For the text-containing cell, return its midpoint in [X, Y] coordinate format. 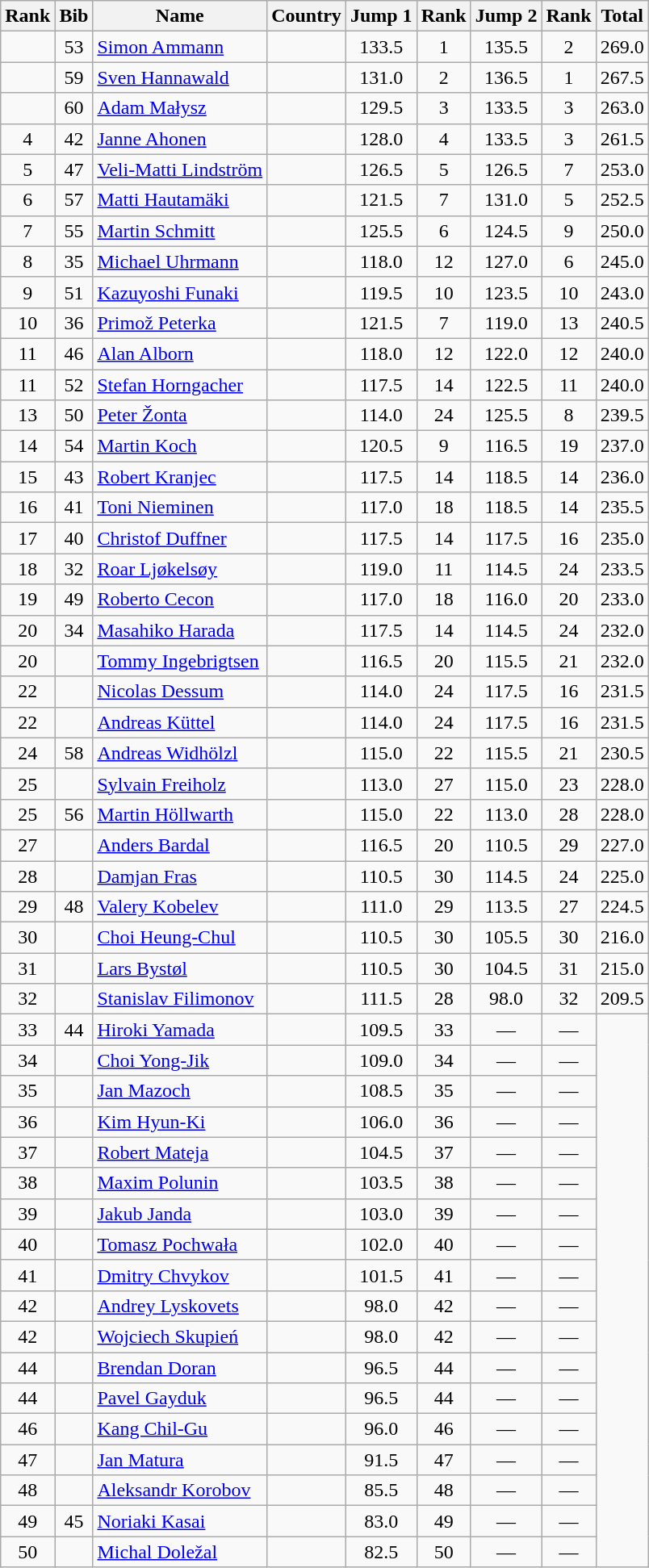
58 [74, 753]
Damjan Fras [180, 876]
Stefan Horngacher [180, 385]
Jan Mazoch [180, 1091]
Roberto Cecon [180, 600]
Kazuyoshi Funaki [180, 292]
233.5 [622, 569]
111.5 [381, 999]
237.0 [622, 446]
224.5 [622, 907]
Tommy Ingebrigtsen [180, 661]
96.0 [381, 1429]
Sylvain Freiholz [180, 784]
54 [74, 446]
135.5 [506, 47]
Choi Yong-Jik [180, 1060]
91.5 [381, 1460]
111.0 [381, 907]
Primož Peterka [180, 323]
Masahiko Harada [180, 630]
236.0 [622, 477]
Michal Doležal [180, 1552]
Aleksandr Korobov [180, 1491]
127.0 [506, 261]
122.0 [506, 353]
116.0 [506, 600]
101.5 [381, 1275]
209.5 [622, 999]
51 [74, 292]
Andreas Widhölzl [180, 753]
235.5 [622, 508]
105.5 [506, 938]
Brendan Doran [180, 1368]
Kim Hyun-Ki [180, 1122]
103.5 [381, 1183]
243.0 [622, 292]
53 [74, 47]
Martin Koch [180, 446]
Jump 1 [381, 16]
Dmitry Chvykov [180, 1275]
Alan Alborn [180, 353]
Jump 2 [506, 16]
Hiroki Yamada [180, 1030]
263.0 [622, 108]
57 [74, 200]
Janne Ahonen [180, 139]
52 [74, 385]
Maxim Polunin [180, 1183]
Peter Žonta [180, 416]
Stanislav Filimonov [180, 999]
113.5 [506, 907]
Matti Hautamäki [180, 200]
82.5 [381, 1552]
252.5 [622, 200]
Michael Uhrmann [180, 261]
43 [74, 477]
215.0 [622, 968]
106.0 [381, 1122]
124.5 [506, 231]
230.5 [622, 753]
261.5 [622, 139]
239.5 [622, 416]
Martin Höllwarth [180, 814]
108.5 [381, 1091]
227.0 [622, 845]
Lars Bystøl [180, 968]
119.5 [381, 292]
225.0 [622, 876]
Noriaki Kasai [180, 1521]
Wojciech Skupień [180, 1336]
Bib [74, 16]
235.0 [622, 538]
23 [568, 784]
102.0 [381, 1244]
59 [74, 77]
Nicolas Dessum [180, 692]
Andreas Küttel [180, 722]
Jakub Janda [180, 1214]
250.0 [622, 231]
216.0 [622, 938]
Roar Ljøkelsøy [180, 569]
233.0 [622, 600]
Kang Chil-Gu [180, 1429]
83.0 [381, 1521]
Robert Kranjec [180, 477]
Adam Małysz [180, 108]
Jan Matura [180, 1460]
269.0 [622, 47]
Toni Nieminen [180, 508]
Choi Heung-Chul [180, 938]
15 [27, 477]
Andrey Lyskovets [180, 1306]
Sven Hannawald [180, 77]
122.5 [506, 385]
136.5 [506, 77]
17 [27, 538]
109.0 [381, 1060]
Name [180, 16]
Simon Ammann [180, 47]
103.0 [381, 1214]
Tomasz Pochwała [180, 1244]
Pavel Gayduk [180, 1399]
Christof Duffner [180, 538]
55 [74, 231]
Total [622, 16]
Veli-Matti Lindström [180, 169]
Valery Kobelev [180, 907]
120.5 [381, 446]
Martin Schmitt [180, 231]
60 [74, 108]
109.5 [381, 1030]
Anders Bardal [180, 845]
Country [307, 16]
267.5 [622, 77]
85.5 [381, 1491]
245.0 [622, 261]
240.5 [622, 323]
253.0 [622, 169]
123.5 [506, 292]
45 [74, 1521]
56 [74, 814]
128.0 [381, 139]
129.5 [381, 108]
Robert Mateja [180, 1152]
